Return the [X, Y] coordinate for the center point of the cell that contains the specified text.  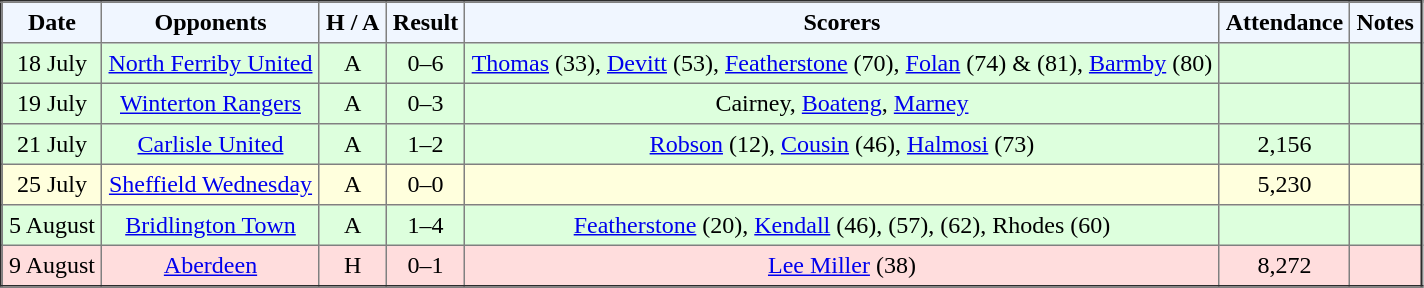
1–2 [426, 144]
Carlisle United [210, 144]
5 August [52, 225]
H / A [352, 22]
0–1 [426, 266]
Opponents [210, 22]
1–4 [426, 225]
Winterton Rangers [210, 103]
Thomas (33), Devitt (53), Featherstone (70), Folan (74) & (81), Barmby (80) [842, 63]
Robson (12), Cousin (46), Halmosi (73) [842, 144]
21 July [52, 144]
Scorers [842, 22]
0–3 [426, 103]
Result [426, 22]
Date [52, 22]
H [352, 266]
19 July [52, 103]
5,230 [1284, 184]
0–6 [426, 63]
Notes [1386, 22]
25 July [52, 184]
Attendance [1284, 22]
2,156 [1284, 144]
North Ferriby United [210, 63]
0–0 [426, 184]
Sheffield Wednesday [210, 184]
Featherstone (20), Kendall (46), (57), (62), Rhodes (60) [842, 225]
8,272 [1284, 266]
Aberdeen [210, 266]
Bridlington Town [210, 225]
9 August [52, 266]
Cairney, Boateng, Marney [842, 103]
18 July [52, 63]
Lee Miller (38) [842, 266]
